Provide the (X, Y) coordinate of the cell's center where the given text is located.  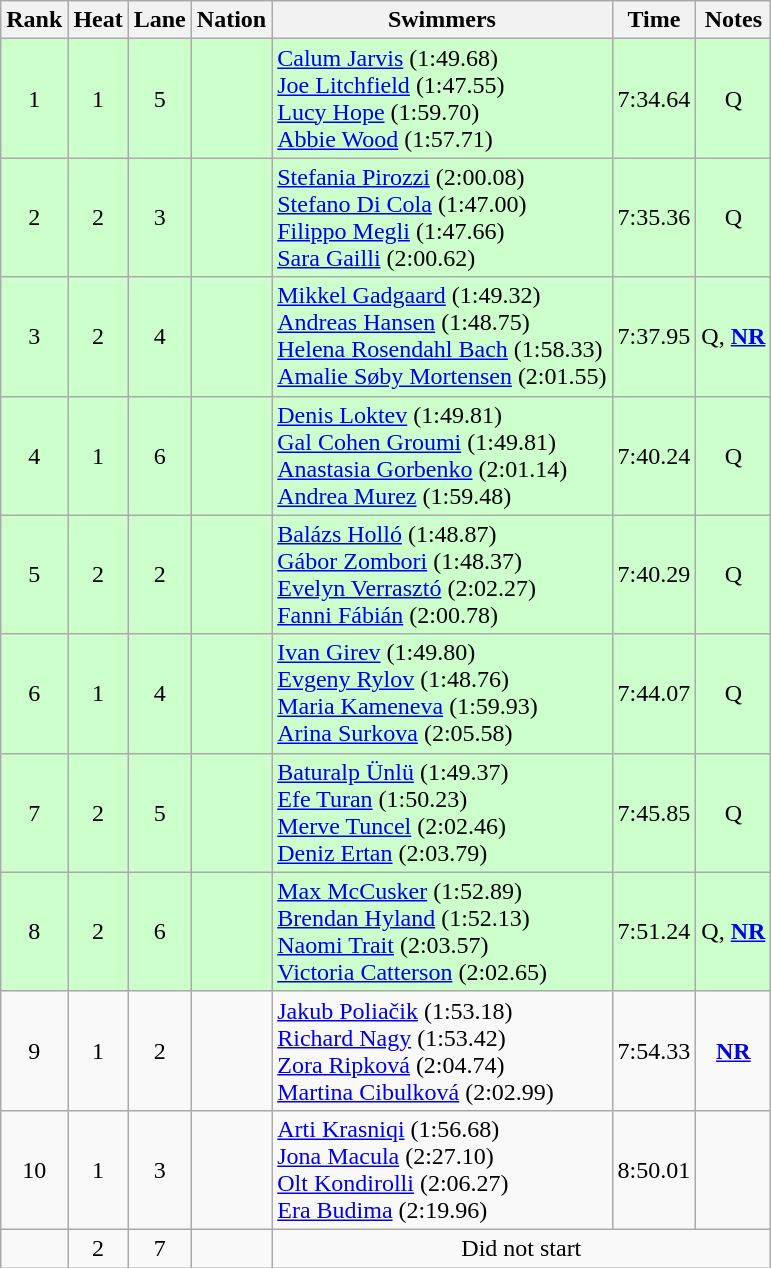
7:34.64 (654, 98)
9 (34, 1050)
Nation (231, 20)
7:44.07 (654, 694)
Did not start (522, 1248)
8 (34, 932)
Notes (734, 20)
NR (734, 1050)
7:40.29 (654, 574)
7:51.24 (654, 932)
Ivan Girev (1:49.80)Evgeny Rylov (1:48.76)Maria Kameneva (1:59.93)Arina Surkova (2:05.58) (442, 694)
7:54.33 (654, 1050)
Lane (160, 20)
Baturalp Ünlü (1:49.37)Efe Turan (1:50.23)Merve Tuncel (2:02.46)Deniz Ertan (2:03.79) (442, 812)
Rank (34, 20)
Mikkel Gadgaard (1:49.32)Andreas Hansen (1:48.75)Helena Rosendahl Bach (1:58.33)Amalie Søby Mortensen (2:01.55) (442, 336)
8:50.01 (654, 1170)
10 (34, 1170)
Arti Krasniqi (1:56.68)Jona Macula (2:27.10)Olt Kondirolli (2:06.27)Era Budima (2:19.96) (442, 1170)
Max McCusker (1:52.89)Brendan Hyland (1:52.13)Naomi Trait (2:03.57)Victoria Catterson (2:02.65) (442, 932)
Stefania Pirozzi (2:00.08)Stefano Di Cola (1:47.00)Filippo Megli (1:47.66)Sara Gailli (2:00.62) (442, 218)
7:35.36 (654, 218)
Time (654, 20)
7:37.95 (654, 336)
Heat (98, 20)
7:45.85 (654, 812)
Swimmers (442, 20)
Jakub Poliačik (1:53.18)Richard Nagy (1:53.42)Zora Ripková (2:04.74)Martina Cibulková (2:02.99) (442, 1050)
Balázs Holló (1:48.87)Gábor Zombori (1:48.37)Evelyn Verrasztó (2:02.27)Fanni Fábián (2:00.78) (442, 574)
Calum Jarvis (1:49.68)Joe Litchfield (1:47.55)Lucy Hope (1:59.70)Abbie Wood (1:57.71) (442, 98)
7:40.24 (654, 456)
Denis Loktev (1:49.81)Gal Cohen Groumi (1:49.81)Anastasia Gorbenko (2:01.14)Andrea Murez (1:59.48) (442, 456)
